Provide the (x, y) coordinate of the cell's center where the given text is located.  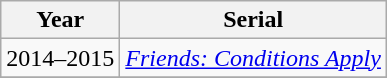
Serial (254, 20)
Friends: Conditions Apply (254, 58)
2014–2015 (60, 58)
Year (60, 20)
